Detect which cell encompasses the target text, then output its [X, Y] center coordinate. 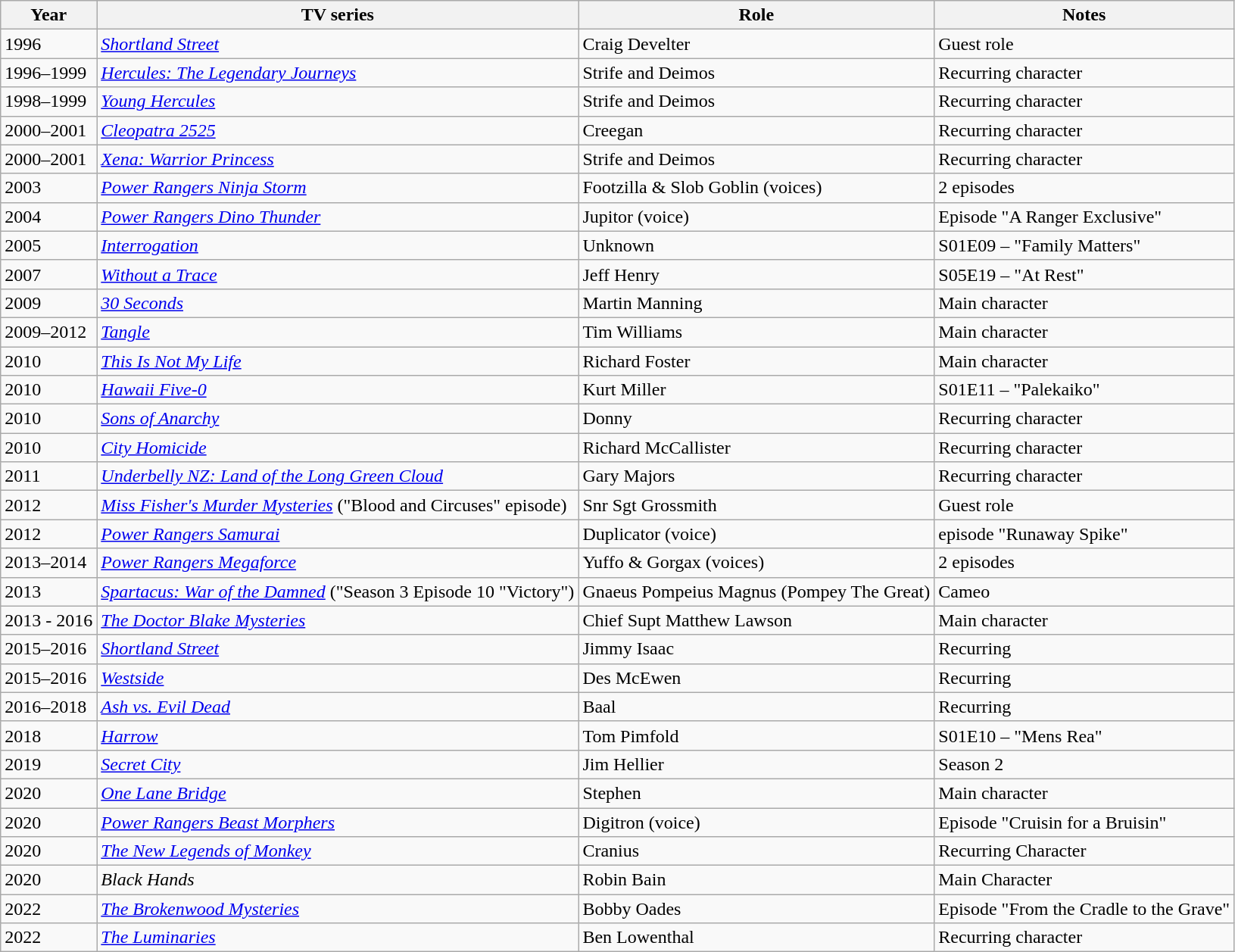
Power Rangers Megaforce [338, 563]
2004 [48, 217]
2011 [48, 476]
Sons of Anarchy [338, 419]
The New Legends of Monkey [338, 851]
Episode "Cruisin for a Bruisin" [1084, 822]
Interrogation [338, 245]
S05E19 – "At Rest" [1084, 274]
Des McEwen [756, 678]
S01E10 – "Mens Rea" [1084, 735]
Tom Pimfold [756, 735]
Black Hands [338, 880]
Power Rangers Ninja Storm [338, 188]
Creegan [756, 130]
2013–2014 [48, 563]
Harrow [338, 735]
1998–1999 [48, 101]
Jimmy Isaac [756, 649]
2009–2012 [48, 332]
Tangle [338, 332]
1996–1999 [48, 73]
Unknown [756, 245]
Episode "From the Cradle to the Grave" [1084, 909]
Secret City [338, 764]
Donny [756, 419]
Hawaii Five-0 [338, 390]
Xena: Warrior Princess [338, 159]
Gnaeus Pompeius Magnus (Pompey The Great) [756, 591]
Power Rangers Samurai [338, 534]
Ben Lowenthal [756, 938]
Stephen [756, 793]
Footzilla & Slob Goblin (voices) [756, 188]
2009 [48, 303]
Hercules: The Legendary Journeys [338, 73]
Cameo [1084, 591]
The Brokenwood Mysteries [338, 909]
Snr Sgt Grossmith [756, 505]
2019 [48, 764]
Year [48, 15]
Ash vs. Evil Dead [338, 707]
30 Seconds [338, 303]
Young Hercules [338, 101]
2013 - 2016 [48, 620]
Without a Trace [338, 274]
Jupitor (voice) [756, 217]
Baal [756, 707]
Spartacus: War of the Damned ("Season 3 Episode 10 "Victory") [338, 591]
TV series [338, 15]
Chief Supt Matthew Lawson [756, 620]
Cranius [756, 851]
Richard McCallister [756, 448]
2003 [48, 188]
2013 [48, 591]
Notes [1084, 15]
Jeff Henry [756, 274]
Cleopatra 2525 [338, 130]
2018 [48, 735]
Digitron (voice) [756, 822]
Gary Majors [756, 476]
Main Character [1084, 880]
Richard Foster [756, 361]
S01E09 – "Family Matters" [1084, 245]
Underbelly NZ: Land of the Long Green Cloud [338, 476]
City Homicide [338, 448]
2005 [48, 245]
Robin Bain [756, 880]
episode "Runaway Spike" [1084, 534]
Kurt Miller [756, 390]
Westside [338, 678]
Yuffo & Gorgax (voices) [756, 563]
The Luminaries [338, 938]
The Doctor Blake Mysteries [338, 620]
Episode "A Ranger Exclusive" [1084, 217]
2007 [48, 274]
S01E11 – "Palekaiko" [1084, 390]
Power Rangers Beast Morphers [338, 822]
2016–2018 [48, 707]
Martin Manning [756, 303]
Miss Fisher's Murder Mysteries ("Blood and Circuses" episode) [338, 505]
Craig Develter [756, 44]
Jim Hellier [756, 764]
Recurring Character [1084, 851]
1996 [48, 44]
One Lane Bridge [338, 793]
Power Rangers Dino Thunder [338, 217]
Season 2 [1084, 764]
Bobby Oades [756, 909]
Tim Williams [756, 332]
Role [756, 15]
This Is Not My Life [338, 361]
Duplicator (voice) [756, 534]
